Find where the given text appears and provide that cell's center as [x, y] coordinate. 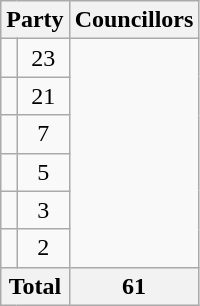
7 [43, 134]
21 [43, 96]
Councillors [134, 20]
61 [134, 286]
3 [43, 210]
2 [43, 248]
23 [43, 58]
Total [35, 286]
5 [43, 172]
Party [35, 20]
